Capture the cell that displays the provided text and extract its [X, Y] central coordinate. 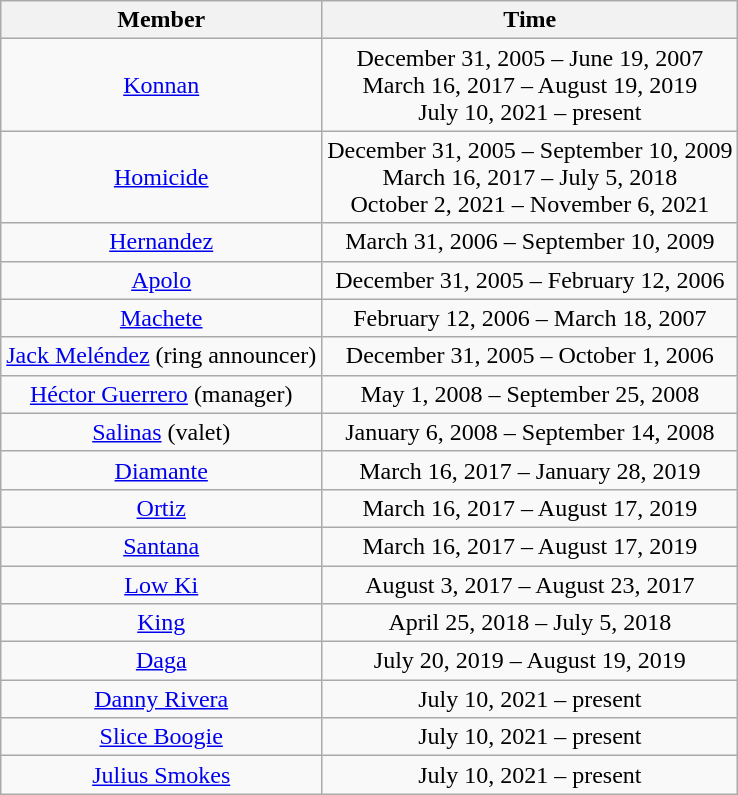
January 6, 2008 – September 14, 2008 [530, 432]
July 20, 2019 – August 19, 2019 [530, 661]
December 31, 2005 – October 1, 2006 [530, 356]
February 12, 2006 – March 18, 2007 [530, 318]
August 3, 2017 – August 23, 2017 [530, 585]
Machete [162, 318]
March 31, 2006 – September 10, 2009 [530, 242]
Jack Meléndez (ring announcer) [162, 356]
Héctor Guerrero (manager) [162, 394]
Low Ki [162, 585]
Homicide [162, 177]
Slice Boogie [162, 737]
Ortiz [162, 508]
December 31, 2005 – June 19, 2007March 16, 2017 – August 19, 2019July 10, 2021 – present [530, 85]
April 25, 2018 – July 5, 2018 [530, 623]
Salinas (valet) [162, 432]
May 1, 2008 – September 25, 2008 [530, 394]
King [162, 623]
Julius Smokes [162, 775]
Santana [162, 546]
Danny Rivera [162, 699]
Konnan [162, 85]
Apolo [162, 280]
Daga [162, 661]
December 31, 2005 – February 12, 2006 [530, 280]
March 16, 2017 – January 28, 2019 [530, 470]
December 31, 2005 – September 10, 2009March 16, 2017 – July 5, 2018 October 2, 2021 – November 6, 2021 [530, 177]
Time [530, 20]
Member [162, 20]
Hernandez [162, 242]
Diamante [162, 470]
